For the text-containing cell, return its midpoint in [x, y] coordinate format. 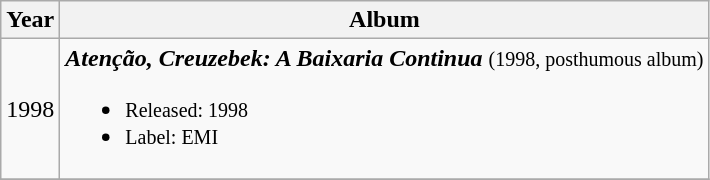
Year [30, 20]
Album [384, 20]
Atenção, Creuzebek: A Baixaria Continua (1998, posthumous album)Released: 1998Label: EMI [384, 109]
1998 [30, 109]
